Extract the (X, Y) coordinate from the center of the cell holding the provided text.  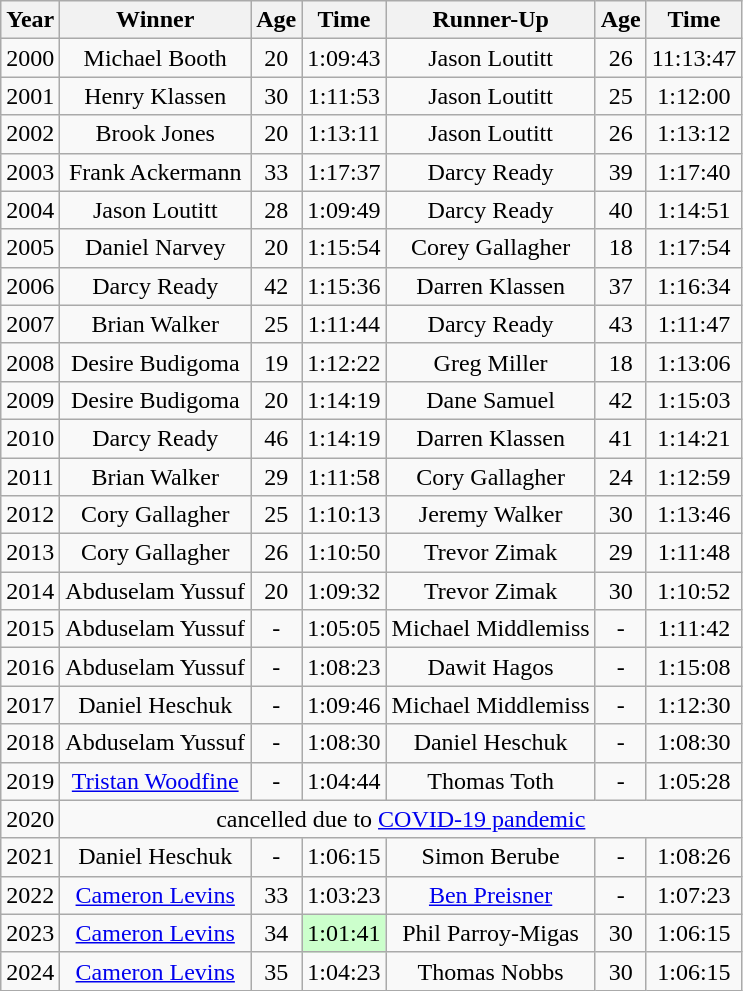
1:09:32 (344, 591)
Daniel Narvey (156, 248)
Michael Booth (156, 58)
2015 (30, 629)
1:14:21 (694, 438)
40 (620, 210)
Thomas Nobbs (490, 971)
1:15:54 (344, 248)
2019 (30, 781)
1:05:28 (694, 781)
1:10:52 (694, 591)
2013 (30, 553)
1:12:00 (694, 96)
1:11:58 (344, 477)
28 (276, 210)
1:11:42 (694, 629)
2010 (30, 438)
2020 (30, 819)
2009 (30, 400)
1:13:46 (694, 515)
Phil Parroy-Migas (490, 933)
34 (276, 933)
Brook Jones (156, 134)
2000 (30, 58)
1:04:44 (344, 781)
Frank Ackermann (156, 172)
2003 (30, 172)
1:08:23 (344, 667)
2018 (30, 743)
1:11:48 (694, 553)
1:13:11 (344, 134)
41 (620, 438)
Dawit Hagos (490, 667)
19 (276, 362)
2008 (30, 362)
1:05:05 (344, 629)
1:12:59 (694, 477)
Runner-Up (490, 20)
Simon Berube (490, 857)
43 (620, 324)
Thomas Toth (490, 781)
1:14:51 (694, 210)
1:01:41 (344, 933)
2001 (30, 96)
Ben Preisner (490, 895)
cancelled due to COVID-19 pandemic (401, 819)
1:11:53 (344, 96)
1:16:34 (694, 286)
1:11:44 (344, 324)
1:10:50 (344, 553)
1:03:23 (344, 895)
1:10:13 (344, 515)
2012 (30, 515)
2016 (30, 667)
2007 (30, 324)
2023 (30, 933)
1:09:49 (344, 210)
1:17:54 (694, 248)
Corey Gallagher (490, 248)
46 (276, 438)
11:13:47 (694, 58)
Tristan Woodfine (156, 781)
1:15:36 (344, 286)
1:11:47 (694, 324)
Year (30, 20)
37 (620, 286)
1:13:06 (694, 362)
2011 (30, 477)
1:15:03 (694, 400)
1:04:23 (344, 971)
1:15:08 (694, 667)
Jeremy Walker (490, 515)
1:12:22 (344, 362)
2021 (30, 857)
2005 (30, 248)
39 (620, 172)
2014 (30, 591)
1:12:30 (694, 705)
24 (620, 477)
1:13:12 (694, 134)
2002 (30, 134)
1:09:46 (344, 705)
2006 (30, 286)
2017 (30, 705)
Winner (156, 20)
Greg Miller (490, 362)
1:17:37 (344, 172)
Henry Klassen (156, 96)
1:07:23 (694, 895)
35 (276, 971)
1:17:40 (694, 172)
2004 (30, 210)
Dane Samuel (490, 400)
1:08:26 (694, 857)
2022 (30, 895)
2024 (30, 971)
1:09:43 (344, 58)
